Return the (x, y) coordinate for the center point of the cell that contains the specified text.  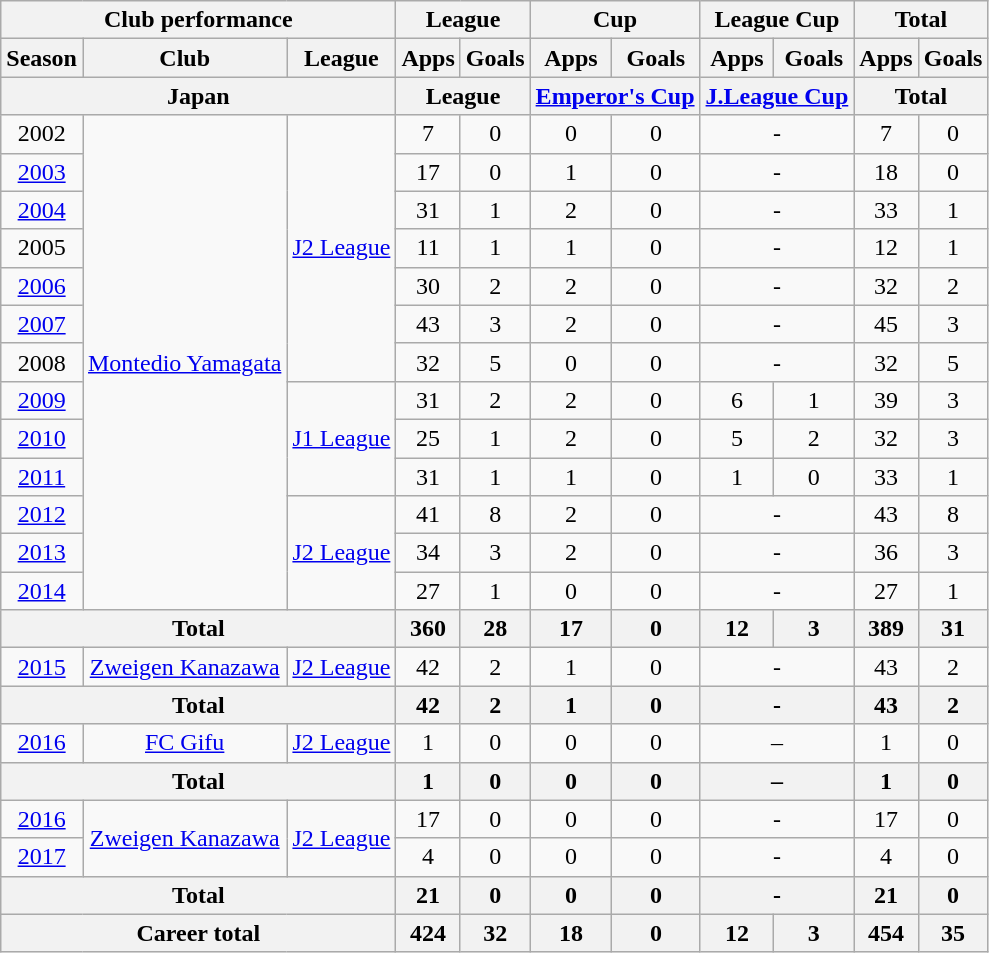
389 (886, 629)
Season (42, 58)
28 (495, 629)
34 (428, 553)
2002 (42, 134)
J1 League (342, 438)
424 (428, 933)
2013 (42, 553)
30 (428, 286)
J.League Cup (777, 96)
2012 (42, 515)
Cup (615, 20)
36 (886, 553)
2005 (42, 248)
25 (428, 438)
2009 (42, 400)
Club performance (198, 20)
Club (184, 58)
2017 (42, 857)
2008 (42, 362)
2007 (42, 324)
2004 (42, 210)
2006 (42, 286)
2015 (42, 667)
2011 (42, 477)
Emperor's Cup (615, 96)
41 (428, 515)
6 (737, 400)
35 (953, 933)
FC Gifu (184, 743)
Japan (198, 96)
39 (886, 400)
Montedio Yamagata (184, 362)
454 (886, 933)
League Cup (777, 20)
2010 (42, 438)
Career total (198, 933)
2014 (42, 591)
360 (428, 629)
2003 (42, 172)
45 (886, 324)
11 (428, 248)
